Identify which cell holds the provided text, then report its (x, y) central coordinate. 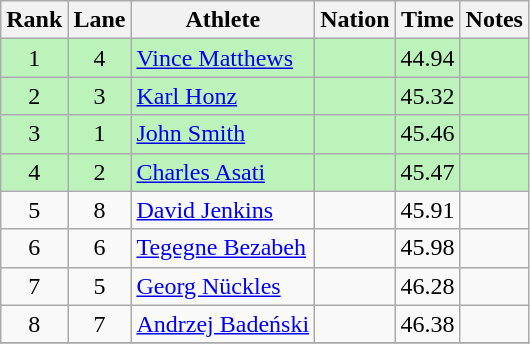
45.46 (428, 134)
Vince Matthews (223, 58)
Nation (355, 20)
Lane (100, 20)
45.98 (428, 248)
46.38 (428, 324)
John Smith (223, 134)
Rank (34, 20)
45.32 (428, 96)
Athlete (223, 20)
46.28 (428, 286)
44.94 (428, 58)
45.47 (428, 172)
Time (428, 20)
Andrzej Badeński (223, 324)
45.91 (428, 210)
Karl Honz (223, 96)
Tegegne Bezabeh (223, 248)
Georg Nückles (223, 286)
David Jenkins (223, 210)
Charles Asati (223, 172)
Notes (494, 20)
